Output the (x, y) coordinate of the center of the cell containing the given text.  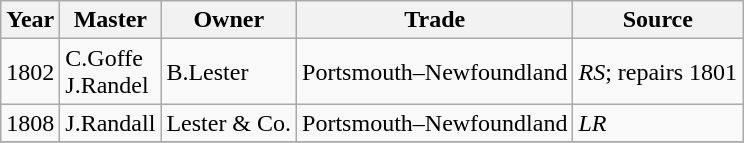
Source (658, 20)
C.GoffeJ.Randel (110, 72)
Lester & Co. (229, 123)
J.Randall (110, 123)
Master (110, 20)
LR (658, 123)
Owner (229, 20)
Trade (435, 20)
B.Lester (229, 72)
1808 (30, 123)
1802 (30, 72)
Year (30, 20)
RS; repairs 1801 (658, 72)
